Output the (x, y) coordinate of the center of the cell containing the given text.  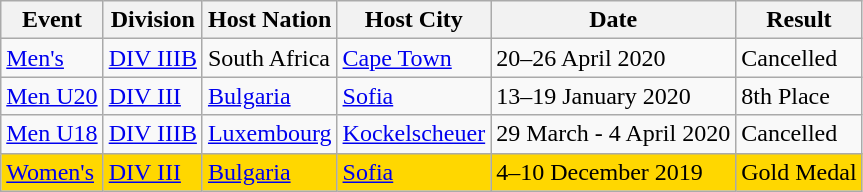
Date (614, 20)
Event (52, 20)
8th Place (799, 96)
Men U20 (52, 96)
Men's (52, 58)
Women's (52, 172)
Gold Medal (799, 172)
20–26 April 2020 (614, 58)
4–10 December 2019 (614, 172)
13–19 January 2020 (614, 96)
29 March - 4 April 2020 (614, 134)
South Africa (270, 58)
Division (152, 20)
Men U18 (52, 134)
Host City (414, 20)
Cape Town (414, 58)
Host Nation (270, 20)
Kockelscheuer (414, 134)
Luxembourg (270, 134)
Result (799, 20)
